Scan for the cell matching the given text and deliver its (X, Y) coordinate at center. 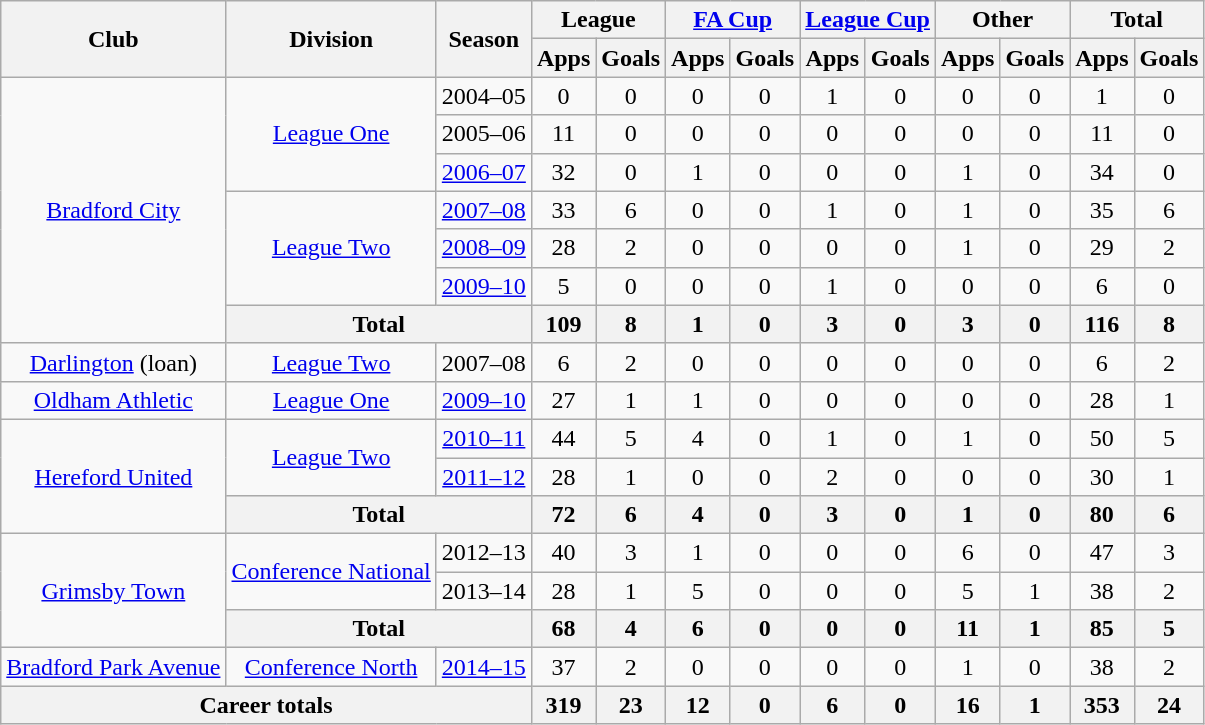
League (598, 20)
29 (1102, 248)
27 (563, 400)
72 (563, 515)
40 (563, 553)
Other (1002, 20)
33 (563, 210)
Season (484, 39)
FA Cup (733, 20)
80 (1102, 515)
34 (1102, 172)
Conference North (331, 667)
2008–09 (484, 248)
353 (1102, 705)
30 (1102, 477)
2006–07 (484, 172)
Darlington (loan) (114, 362)
68 (563, 629)
Hereford United (114, 476)
2004–05 (484, 96)
2005–06 (484, 134)
44 (563, 438)
35 (1102, 210)
12 (698, 705)
2012–13 (484, 553)
2013–14 (484, 591)
109 (563, 324)
37 (563, 667)
Grimsby Town (114, 591)
24 (1169, 705)
Division (331, 39)
Club (114, 39)
23 (631, 705)
85 (1102, 629)
50 (1102, 438)
Career totals (266, 705)
116 (1102, 324)
16 (967, 705)
2011–12 (484, 477)
Oldham Athletic (114, 400)
319 (563, 705)
League Cup (868, 20)
32 (563, 172)
Bradford City (114, 210)
47 (1102, 553)
2014–15 (484, 667)
Bradford Park Avenue (114, 667)
2010–11 (484, 438)
Conference National (331, 572)
